Find where the given text appears and provide that cell's center as (X, Y) coordinate. 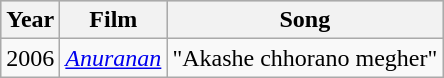
Film (114, 20)
Anuranan (114, 58)
Year (30, 20)
2006 (30, 58)
Song (305, 20)
"Akashe chhorano megher" (305, 58)
